Search for the cell housing the specified text and yield its [x, y] center coordinate. 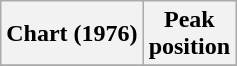
Peak position [189, 34]
Chart (1976) [72, 34]
